Extract the [x, y] coordinate from the center of the cell holding the provided text.  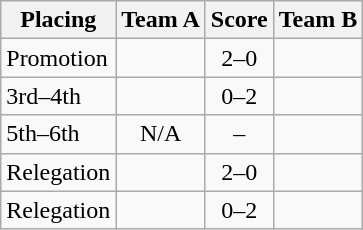
N/A [161, 134]
Promotion [58, 58]
Score [239, 20]
– [239, 134]
5th–6th [58, 134]
Placing [58, 20]
Team B [318, 20]
3rd–4th [58, 96]
Team A [161, 20]
